Scan for the cell matching the given text and deliver its [X, Y] coordinate at center. 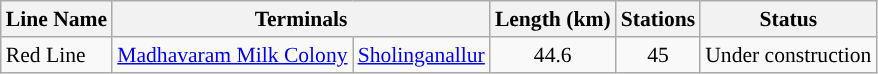
45 [658, 55]
Sholinganallur [422, 55]
Status [788, 19]
Red Line [56, 55]
Terminals [301, 19]
Under construction [788, 55]
44.6 [553, 55]
Stations [658, 19]
Line Name [56, 19]
Madhavaram Milk Colony [232, 55]
Length (km) [553, 19]
